Return [x, y] of the center of cell containing provided text 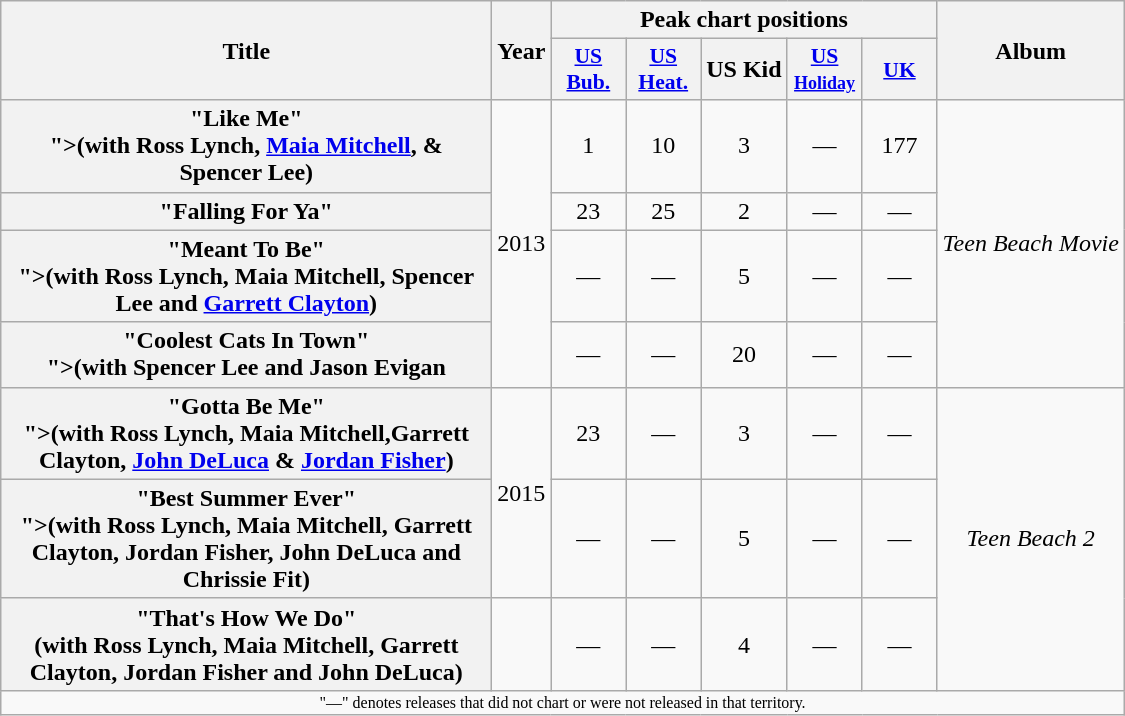
Teen Beach 2 [1030, 538]
2015 [522, 492]
US Bub. [588, 70]
2 [744, 211]
2013 [522, 244]
177 [900, 146]
US Kid [744, 70]
Title [246, 50]
4 [744, 644]
UK [900, 70]
10 [664, 146]
Peak chart positions [744, 20]
"Coolest Cats In Town"">(with Spencer Lee and Jason Evigan [246, 354]
Year [522, 50]
USHeat. [664, 70]
1 [588, 146]
20 [744, 354]
USHoliday [824, 70]
25 [664, 211]
"Falling For Ya" [246, 211]
"Best Summer Ever"">(with Ross Lynch, Maia Mitchell, Garrett Clayton, Jordan Fisher, John DeLuca and Chrissie Fit) [246, 538]
"—" denotes releases that did not chart or were not released in that territory. [563, 702]
"That's How We Do"(with Ross Lynch, Maia Mitchell, Garrett Clayton, Jordan Fisher and John DeLuca) [246, 644]
"Like Me"">(with Ross Lynch, Maia Mitchell, & Spencer Lee) [246, 146]
Teen Beach Movie [1030, 244]
"Gotta Be Me"">(with Ross Lynch, Maia Mitchell,Garrett Clayton, John DeLuca & Jordan Fisher) [246, 433]
"Meant To Be"">(with Ross Lynch, Maia Mitchell, Spencer Lee and Garrett Clayton) [246, 276]
Album [1030, 50]
